Return (X, Y) of the center of cell containing provided text 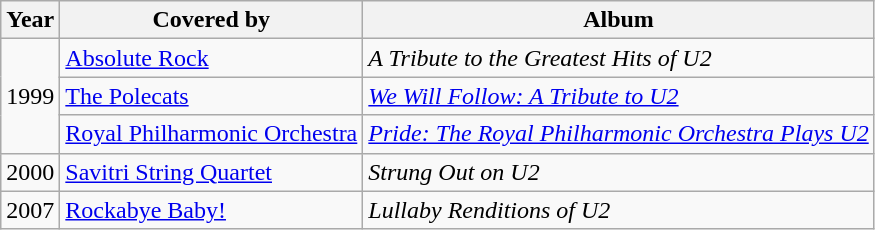
Pride: The Royal Philharmonic Orchestra Plays U2 (618, 134)
Lullaby Renditions of U2 (618, 210)
Year (30, 20)
We Will Follow: A Tribute to U2 (618, 96)
Royal Philharmonic Orchestra (212, 134)
Covered by (212, 20)
The Polecats (212, 96)
A Tribute to the Greatest Hits of U2 (618, 58)
1999 (30, 96)
Strung Out on U2 (618, 172)
Album (618, 20)
Savitri String Quartet (212, 172)
2000 (30, 172)
Rockabye Baby! (212, 210)
Absolute Rock (212, 58)
2007 (30, 210)
